Determine the (x, y) coordinate at the center of the cell enclosing the given text.  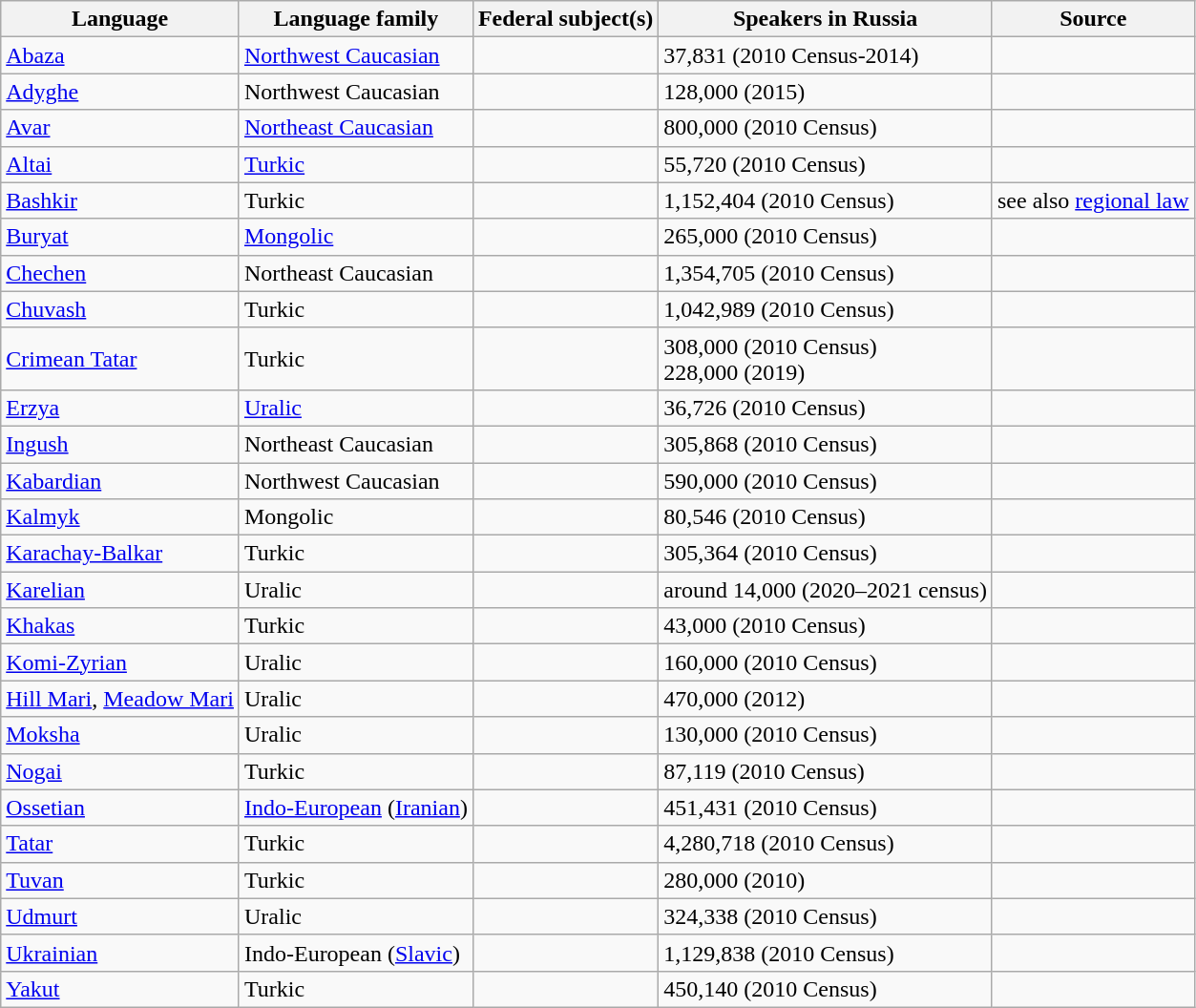
265,000 (2010 Census) (826, 237)
Speakers in Russia (826, 19)
Komi-Zyrian (120, 662)
450,140 (2010 Census) (826, 989)
around 14,000 (2020–2021 census) (826, 590)
43,000 (2010 Census) (826, 626)
Erzya (120, 408)
Chuvash (120, 309)
80,546 (2010 Census) (826, 517)
308,000 (2010 Census)228,000 (2019) (826, 359)
Source (1093, 19)
1,042,989 (2010 Census) (826, 309)
305,364 (2010 Census) (826, 554)
36,726 (2010 Census) (826, 408)
280,000 (2010) (826, 880)
800,000 (2010 Census) (826, 128)
470,000 (2012) (826, 699)
Kalmyk (120, 517)
128,000 (2015) (826, 92)
Federal subject(s) (565, 19)
Language family (355, 19)
Tatar (120, 844)
37,831 (2010 Census-2014) (826, 55)
Nogai (120, 771)
Karelian (120, 590)
160,000 (2010 Census) (826, 662)
Kabardian (120, 480)
87,119 (2010 Census) (826, 771)
Khakas (120, 626)
Ingush (120, 444)
Ossetian (120, 808)
Indo-European (Slavic) (355, 953)
Altai (120, 164)
Moksha (120, 735)
Yakut (120, 989)
Tuvan (120, 880)
Crimean Tatar (120, 359)
Karachay-Balkar (120, 554)
324,338 (2010 Census) (826, 916)
Bashkir (120, 200)
4,280,718 (2010 Census) (826, 844)
Hill Mari, Meadow Mari (120, 699)
Avar (120, 128)
Chechen (120, 273)
1,152,404 (2010 Census) (826, 200)
Indo-European (Iranian) (355, 808)
Abaza (120, 55)
Adyghe (120, 92)
1,354,705 (2010 Census) (826, 273)
130,000 (2010 Census) (826, 735)
Language (120, 19)
Udmurt (120, 916)
Buryat (120, 237)
305,868 (2010 Census) (826, 444)
1,129,838 (2010 Census) (826, 953)
Ukrainian (120, 953)
451,431 (2010 Census) (826, 808)
see also regional law (1093, 200)
55,720 (2010 Census) (826, 164)
590,000 (2010 Census) (826, 480)
